Extract the [x, y] coordinate from the center of the cell holding the provided text.  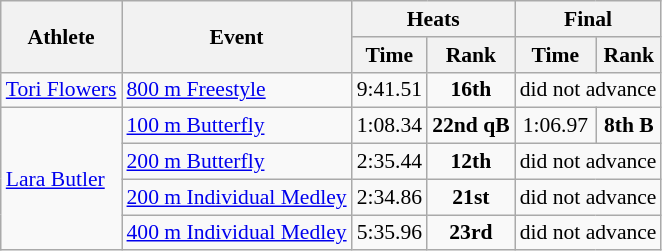
1:06.97 [556, 126]
Lara Butler [62, 179]
Event [237, 36]
Heats [434, 19]
200 m Butterfly [237, 162]
5:35.96 [390, 233]
12th [471, 162]
2:35.44 [390, 162]
22nd qB [471, 126]
21st [471, 197]
1:08.34 [390, 126]
800 m Freestyle [237, 90]
9:41.51 [390, 90]
2:34.86 [390, 197]
Final [588, 19]
8th B [628, 126]
100 m Butterfly [237, 126]
Tori Flowers [62, 90]
Athlete [62, 36]
23rd [471, 233]
200 m Individual Medley [237, 197]
16th [471, 90]
400 m Individual Medley [237, 233]
